Scan for the cell matching the given text and deliver its [x, y] coordinate at center. 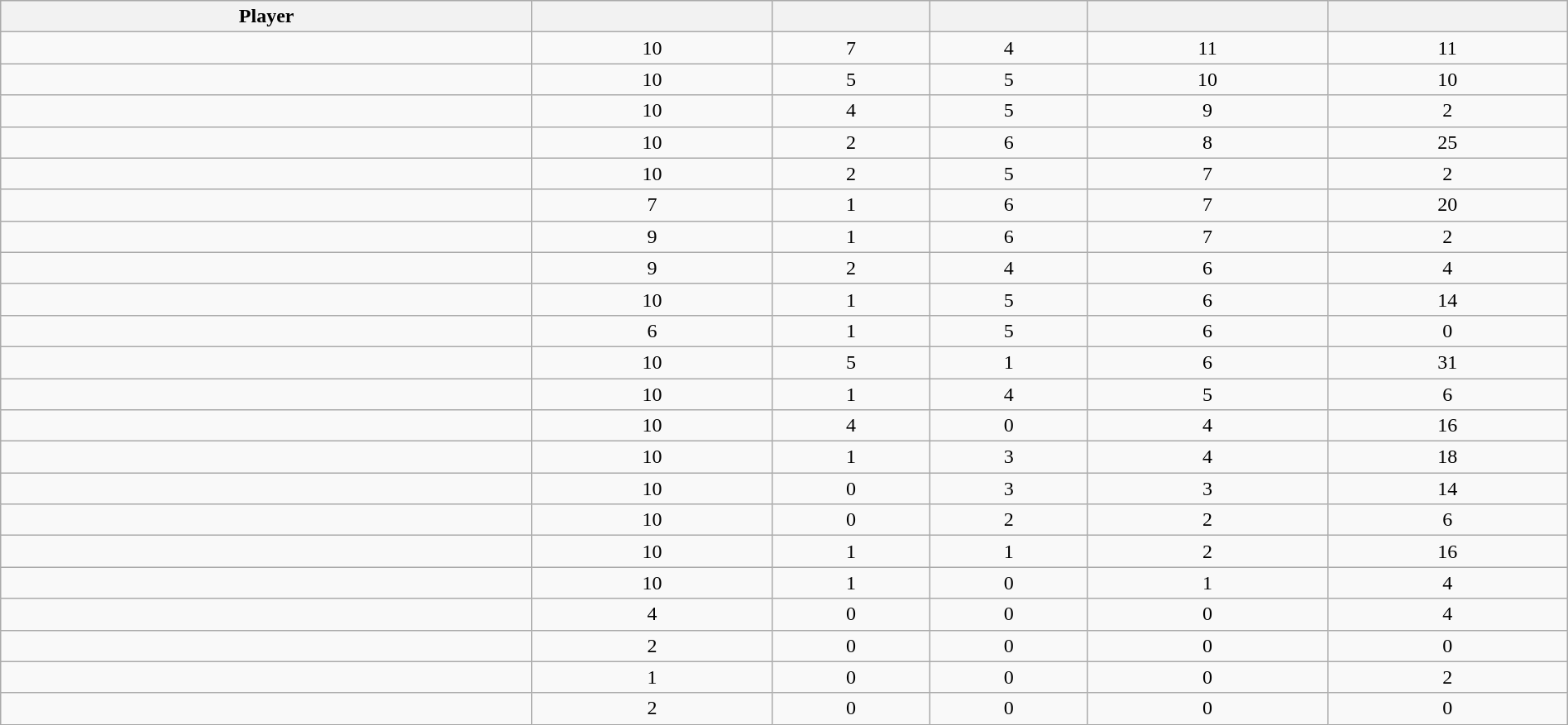
31 [1447, 362]
18 [1447, 457]
Player [266, 17]
25 [1447, 142]
20 [1447, 205]
8 [1207, 142]
